Find where the given text appears and provide that cell's center as (x, y) coordinate. 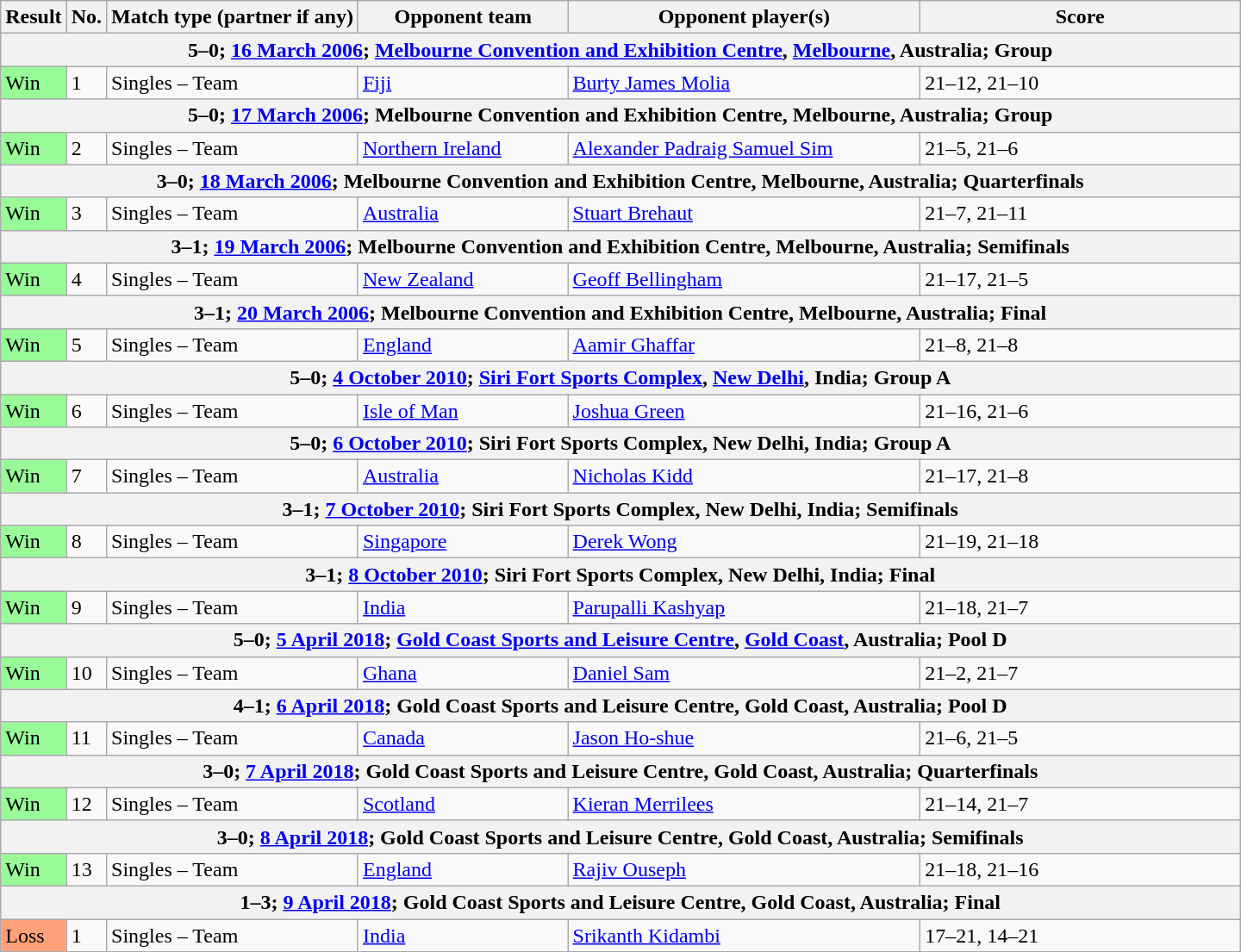
Canada (463, 738)
5–0; 6 October 2010; Siri Fort Sports Complex, New Delhi, India; Group A (620, 444)
21–14, 21–7 (1081, 804)
21–5, 21–6 (1081, 148)
11 (86, 738)
21–16, 21–6 (1081, 411)
1–3; 9 April 2018; Gold Coast Sports and Leisure Centre, Gold Coast, Australia; Final (620, 902)
21–17, 21–5 (1081, 279)
6 (86, 411)
Ghana (463, 673)
21–8, 21–8 (1081, 345)
21–18, 21–16 (1081, 869)
5 (86, 345)
Rajiv Ouseph (745, 869)
Srikanth Kidambi (745, 935)
21–7, 21–11 (1081, 214)
Loss (34, 935)
21–12, 21–10 (1081, 83)
Alexander Padraig Samuel Sim (745, 148)
3–1; 7 October 2010; Siri Fort Sports Complex, New Delhi, India; Semifinals (620, 509)
3–1; 19 March 2006; Melbourne Convention and Exhibition Centre, Melbourne, Australia; Semifinals (620, 246)
Opponent team (463, 17)
3–0; 7 April 2018; Gold Coast Sports and Leisure Centre, Gold Coast, Australia; Quarterfinals (620, 771)
Kieran Merrilees (745, 804)
5–0; 16 March 2006; Melbourne Convention and Exhibition Centre, Melbourne, Australia; Group (620, 50)
7 (86, 476)
2 (86, 148)
Isle of Man (463, 411)
3–1; 8 October 2010; Siri Fort Sports Complex, New Delhi, India; Final (620, 575)
Parupalli Kashyap (745, 607)
3–0; 18 March 2006; Melbourne Convention and Exhibition Centre, Melbourne, Australia; Quarterfinals (620, 181)
Opponent player(s) (745, 17)
3–0; 8 April 2018; Gold Coast Sports and Leisure Centre, Gold Coast, Australia; Semifinals (620, 837)
21–19, 21–18 (1081, 542)
8 (86, 542)
4 (86, 279)
21–2, 21–7 (1081, 673)
3 (86, 214)
Singapore (463, 542)
Fiji (463, 83)
Daniel Sam (745, 673)
10 (86, 673)
4–1; 6 April 2018; Gold Coast Sports and Leisure Centre, Gold Coast, Australia; Pool D (620, 706)
Result (34, 17)
Northern Ireland (463, 148)
21–6, 21–5 (1081, 738)
Aamir Ghaffar (745, 345)
9 (86, 607)
5–0; 5 April 2018; Gold Coast Sports and Leisure Centre, Gold Coast, Australia; Pool D (620, 640)
Nicholas Kidd (745, 476)
New Zealand (463, 279)
Score (1081, 17)
Scotland (463, 804)
13 (86, 869)
12 (86, 804)
Match type (partner if any) (233, 17)
Geoff Bellingham (745, 279)
Derek Wong (745, 542)
3–1; 20 March 2006; Melbourne Convention and Exhibition Centre, Melbourne, Australia; Final (620, 312)
5–0; 17 March 2006; Melbourne Convention and Exhibition Centre, Melbourne, Australia; Group (620, 115)
5–0; 4 October 2010; Siri Fort Sports Complex, New Delhi, India; Group A (620, 377)
17–21, 14–21 (1081, 935)
21–18, 21–7 (1081, 607)
Jason Ho-shue (745, 738)
Burty James Molia (745, 83)
Joshua Green (745, 411)
21–17, 21–8 (1081, 476)
Stuart Brehaut (745, 214)
No. (86, 17)
